Output the [X, Y] coordinate of the center of the cell containing the given text.  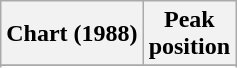
Chart (1988) [72, 34]
Peakposition [189, 34]
